Extract the [x, y] coordinate from the center of the cell holding the provided text.  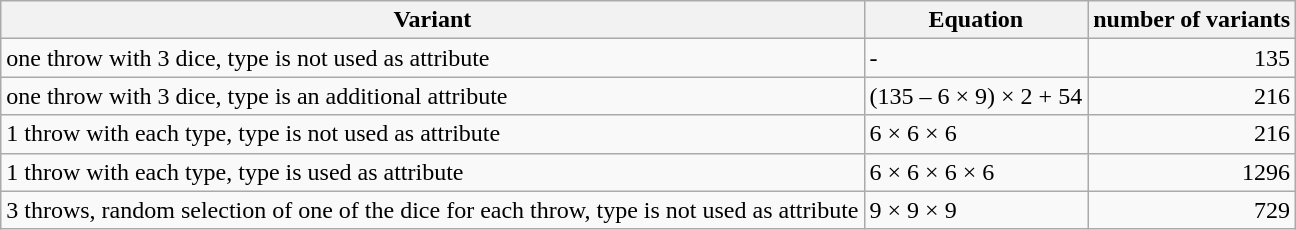
135 [1192, 58]
3 throws, random selection of one of the dice for each throw, type is not used as attribute [432, 210]
one throw with 3 dice, type is not used as attribute [432, 58]
6 × 6 × 6 [976, 134]
- [976, 58]
(135 – 6 × 9) × 2 + 54 [976, 96]
number of variants [1192, 20]
1296 [1192, 172]
one throw with 3 dice, type is an additional attribute [432, 96]
9 × 9 × 9 [976, 210]
729 [1192, 210]
1 throw with each type, type is used as attribute [432, 172]
1 throw with each type, type is not used as attribute [432, 134]
6 × 6 × 6 × 6 [976, 172]
Equation [976, 20]
Variant [432, 20]
